Return the (X, Y) coordinate for the center point of the cell that contains the specified text.  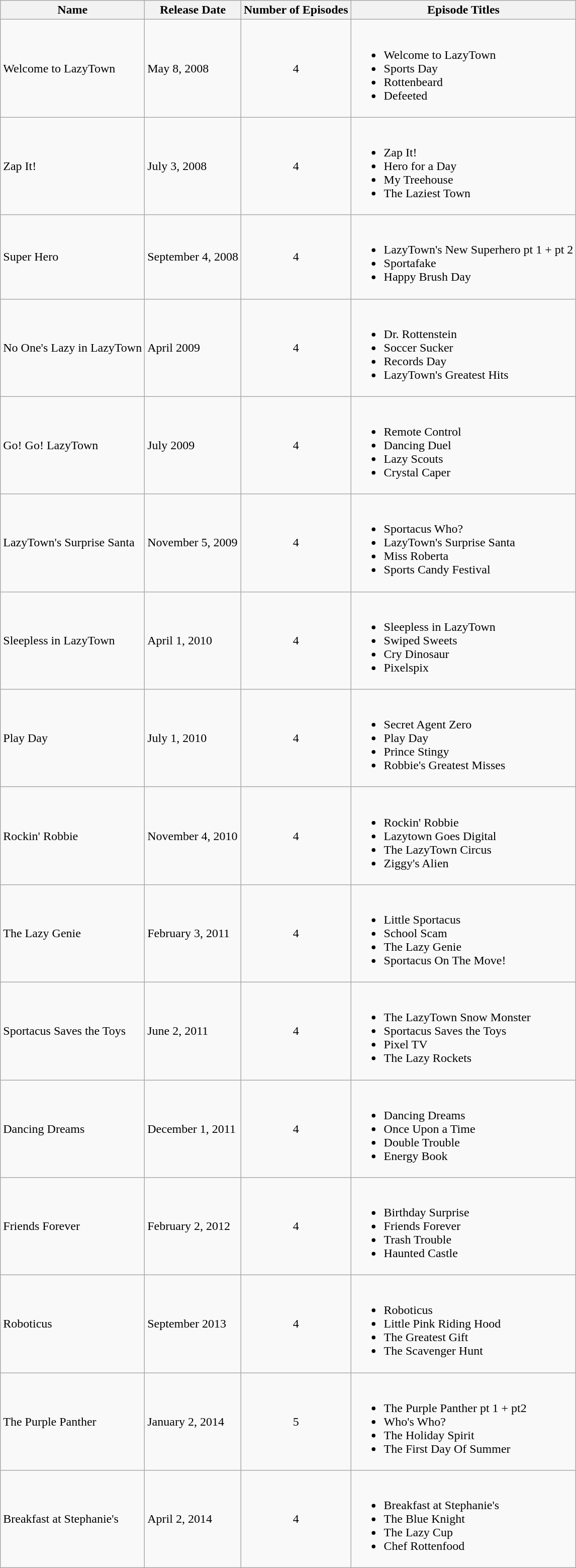
Birthday SurpriseFriends ForeverTrash TroubleHaunted Castle (463, 1226)
November 4, 2010 (193, 836)
May 8, 2008 (193, 68)
Zap It!Hero for a DayMy TreehouseThe Laziest Town (463, 166)
Sportacus Saves the Toys (72, 1031)
Dancing Dreams (72, 1128)
Dr. RottensteinSoccer SuckerRecords DayLazyTown's Greatest Hits (463, 348)
Sleepless in LazyTown (72, 640)
Friends Forever (72, 1226)
LazyTown's Surprise Santa (72, 543)
Roboticus (72, 1324)
September 4, 2008 (193, 257)
April 2, 2014 (193, 1519)
July 2009 (193, 445)
Go! Go! LazyTown (72, 445)
February 3, 2011 (193, 933)
Welcome to LazyTownSports DayRottenbeardDefeeted (463, 68)
The LazyTown Snow MonsterSportacus Saves the ToysPixel TVThe Lazy Rockets (463, 1031)
Release Date (193, 10)
Dancing DreamsOnce Upon a TimeDouble TroubleEnergy Book (463, 1128)
Little SportacusSchool ScamThe Lazy GenieSportacus On The Move! (463, 933)
Name (72, 10)
The Purple Panther (72, 1422)
Play Day (72, 738)
Secret Agent ZeroPlay DayPrince StingyRobbie's Greatest Misses (463, 738)
December 1, 2011 (193, 1128)
Rockin' Robbie (72, 836)
Remote ControlDancing DuelLazy ScoutsCrystal Caper (463, 445)
Rockin' RobbieLazytown Goes DigitalThe LazyTown CircusZiggy's Alien (463, 836)
Zap It! (72, 166)
Sportacus Who?LazyTown's Surprise SantaMiss RobertaSports Candy Festival (463, 543)
Super Hero (72, 257)
Breakfast at Stephanie's (72, 1519)
November 5, 2009 (193, 543)
Episode Titles (463, 10)
July 3, 2008 (193, 166)
Number of Episodes (296, 10)
July 1, 2010 (193, 738)
Welcome to LazyTown (72, 68)
The Purple Panther pt 1 + pt2Who's Who?The Holiday SpiritThe First Day Of Summer (463, 1422)
The Lazy Genie (72, 933)
Breakfast at Stephanie'sThe Blue KnightThe Lazy CupChef Rottenfood (463, 1519)
5 (296, 1422)
RoboticusLittle Pink Riding HoodThe Greatest GiftThe Scavenger Hunt (463, 1324)
June 2, 2011 (193, 1031)
April 2009 (193, 348)
Sleepless in LazyTownSwiped SweetsCry DinosaurPixelspix (463, 640)
January 2, 2014 (193, 1422)
April 1, 2010 (193, 640)
February 2, 2012 (193, 1226)
No One's Lazy in LazyTown (72, 348)
LazyTown's New Superhero pt 1 + pt 2SportafakeHappy Brush Day (463, 257)
September 2013 (193, 1324)
